Return the (x, y) coordinate for the center point of the cell that contains the specified text.  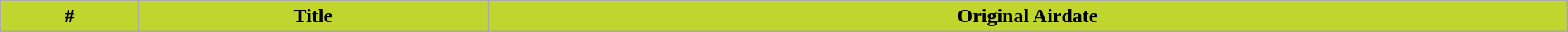
# (69, 16)
Original Airdate (1028, 16)
Title (313, 16)
